Return the [X, Y] coordinate for the center point of the cell that contains the specified text.  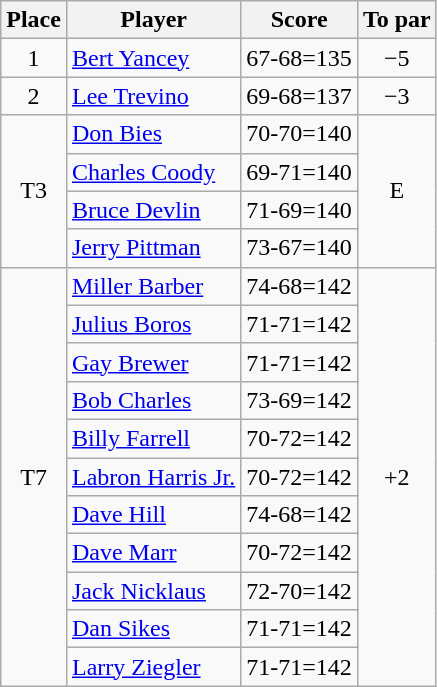
Bob Charles [153, 400]
Larry Ziegler [153, 667]
Charles Coody [153, 172]
72-70=142 [300, 591]
69-71=140 [300, 172]
Gay Brewer [153, 362]
1 [34, 58]
+2 [396, 476]
73-69=142 [300, 400]
Player [153, 20]
73-67=140 [300, 248]
Labron Harris Jr. [153, 477]
Don Bies [153, 134]
Score [300, 20]
Bert Yancey [153, 58]
T7 [34, 476]
69-68=137 [300, 96]
Dan Sikes [153, 629]
Dave Marr [153, 553]
−3 [396, 96]
Jerry Pittman [153, 248]
Julius Boros [153, 324]
T3 [34, 191]
Place [34, 20]
Miller Barber [153, 286]
Jack Nicklaus [153, 591]
E [396, 191]
Bruce Devlin [153, 210]
To par [396, 20]
Dave Hill [153, 515]
−5 [396, 58]
67-68=135 [300, 58]
71-69=140 [300, 210]
2 [34, 96]
Billy Farrell [153, 438]
Lee Trevino [153, 96]
70-70=140 [300, 134]
